Provide the (x, y) coordinate of the cell's center where the given text is located.  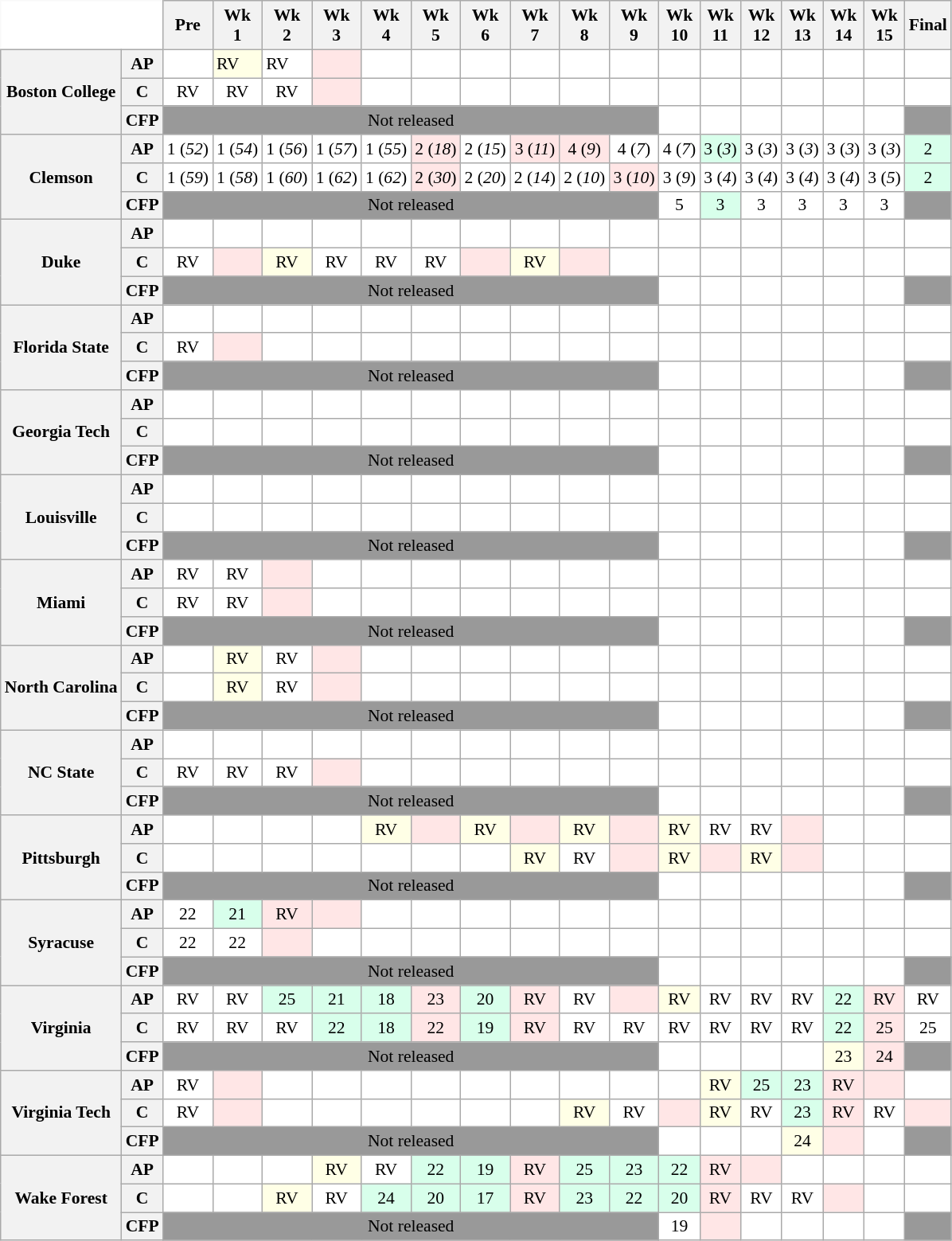
Louisville (61, 517)
Georgia Tech (61, 433)
Wake Forest (61, 1199)
Virginia (61, 1028)
2 (20) (485, 178)
1 (52) (188, 149)
NC State (61, 772)
Wk9 (634, 25)
1 (59) (188, 178)
Wk1 (237, 25)
Wk15 (884, 25)
17 (485, 1198)
Wk6 (485, 25)
4 (9) (584, 149)
Clemson (61, 177)
1 (56) (287, 149)
Wk12 (762, 25)
1 (55) (386, 149)
Wk2 (287, 25)
Pre (188, 25)
Final (928, 25)
2 (10) (584, 178)
Miami (61, 603)
Wk3 (337, 25)
3 (5) (884, 178)
Wk14 (844, 25)
Wk13 (802, 25)
Wk8 (584, 25)
3 (10) (634, 178)
1 (58) (237, 178)
Wk4 (386, 25)
2 (18) (435, 149)
5 (680, 205)
North Carolina (61, 688)
Florida State (61, 347)
Duke (61, 263)
Wk5 (435, 25)
Syracuse (61, 942)
Pittsburgh (61, 858)
Virginia Tech (61, 1113)
1 (54) (237, 149)
Wk7 (535, 25)
Wk10 (680, 25)
1 (57) (337, 149)
Boston College (61, 92)
2 (15) (485, 149)
2 (30) (435, 178)
3 (9) (680, 178)
3 (11) (535, 149)
2 (14) (535, 178)
1 (60) (287, 178)
Wk11 (720, 25)
